Pinpoint the cell where the given text exists, returning its [X, Y] midpoint coordinate. 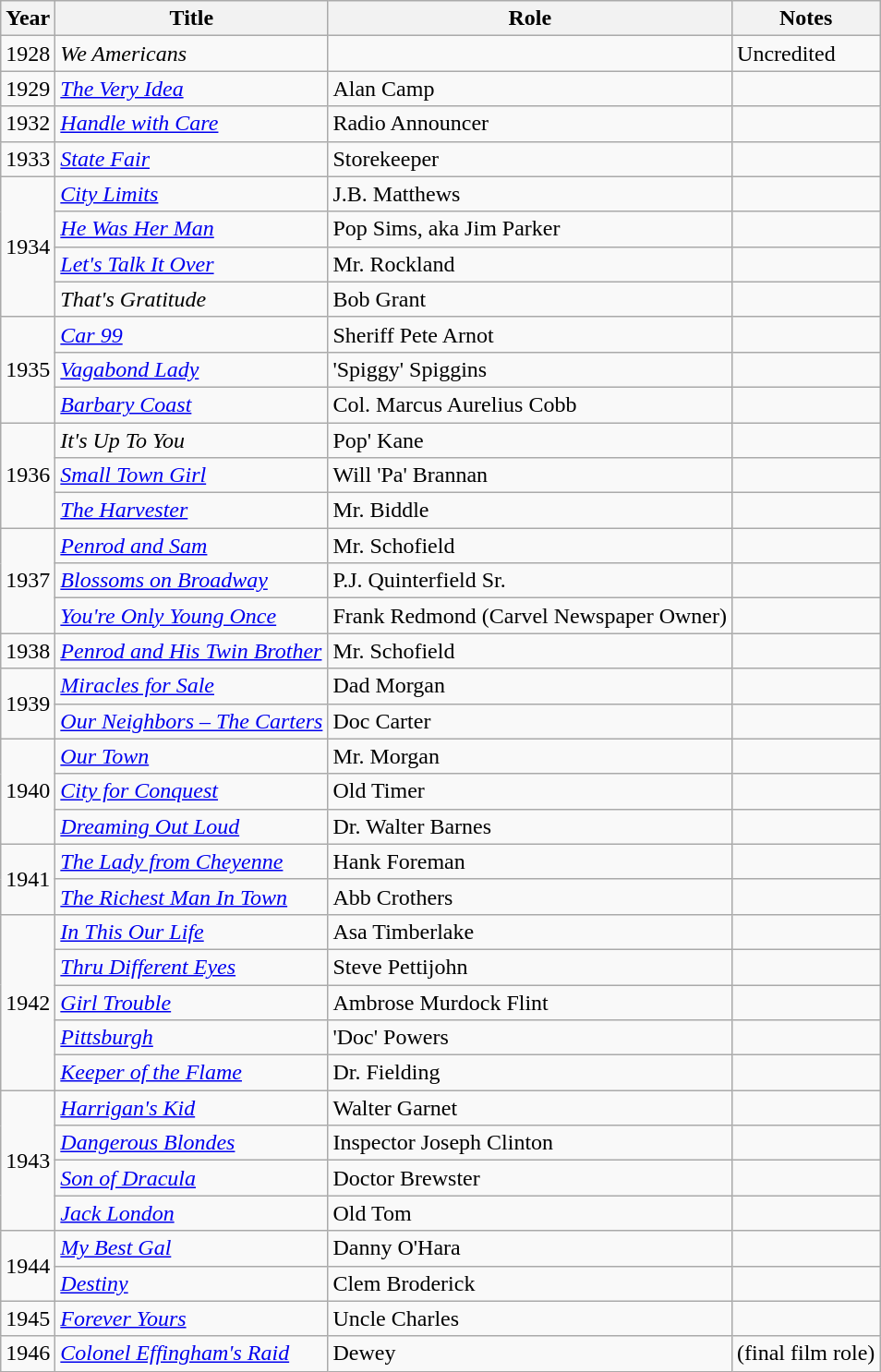
Mr. Rockland [530, 264]
The Very Idea [192, 89]
Frank Redmond (Carvel Newspaper Owner) [530, 616]
'Spiggy' Spiggins [530, 369]
Mr. Biddle [530, 511]
Son of Dracula [192, 1178]
The Harvester [192, 511]
Steve Pettijohn [530, 967]
State Fair [192, 159]
Year [28, 18]
Our Town [192, 756]
1945 [28, 1318]
Mr. Morgan [530, 756]
We Americans [192, 54]
Ambrose Murdock Flint [530, 1002]
Dewey [530, 1354]
Handle with Care [192, 124]
City for Conquest [192, 791]
Dad Morgan [530, 686]
Uncredited [806, 54]
Pop Sims, aka Jim Parker [530, 229]
Col. Marcus Aurelius Cobb [530, 404]
1943 [28, 1161]
Dangerous Blondes [192, 1143]
Our Neighbors – The Carters [192, 721]
In This Our Life [192, 932]
Pop' Kane [530, 440]
Danny O'Hara [530, 1248]
1941 [28, 879]
'Doc' Powers [530, 1038]
1933 [28, 159]
Dr. Fielding [530, 1073]
City Limits [192, 194]
Hank Foreman [530, 861]
Jack London [192, 1213]
Keeper of the Flame [192, 1073]
Harrigan's Kid [192, 1108]
Sheriff Pete Arnot [530, 334]
Barbary Coast [192, 404]
Clem Broderick [530, 1283]
Inspector Joseph Clinton [530, 1143]
Colonel Effingham's Raid [192, 1354]
1934 [28, 247]
1935 [28, 369]
Dreaming Out Loud [192, 826]
1929 [28, 89]
Girl Trouble [192, 1002]
J.B. Matthews [530, 194]
Penrod and Sam [192, 546]
Role [530, 18]
1932 [28, 124]
1940 [28, 791]
1942 [28, 1002]
The Lady from Cheyenne [192, 861]
My Best Gal [192, 1248]
He Was Her Man [192, 229]
1937 [28, 581]
Will 'Pa' Brannan [530, 475]
Notes [806, 18]
Abb Crothers [530, 897]
Bob Grant [530, 299]
Uncle Charles [530, 1318]
Penrod and His Twin Brother [192, 651]
Radio Announcer [530, 124]
Car 99 [192, 334]
Let's Talk It Over [192, 264]
Walter Garnet [530, 1108]
1936 [28, 475]
Storekeeper [530, 159]
1944 [28, 1266]
(final film role) [806, 1354]
1938 [28, 651]
Pittsburgh [192, 1038]
Dr. Walter Barnes [530, 826]
The Richest Man In Town [192, 897]
Small Town Girl [192, 475]
Title [192, 18]
Miracles for Sale [192, 686]
Alan Camp [530, 89]
P.J. Quinterfield Sr. [530, 581]
Blossoms on Broadway [192, 581]
Doc Carter [530, 721]
Destiny [192, 1283]
1946 [28, 1354]
Asa Timberlake [530, 932]
Vagabond Lady [192, 369]
You're Only Young Once [192, 616]
Old Tom [530, 1213]
1939 [28, 704]
Old Timer [530, 791]
Forever Yours [192, 1318]
It's Up To You [192, 440]
Doctor Brewster [530, 1178]
That's Gratitude [192, 299]
Thru Different Eyes [192, 967]
1928 [28, 54]
